Scan for the cell matching the given text and deliver its (X, Y) coordinate at center. 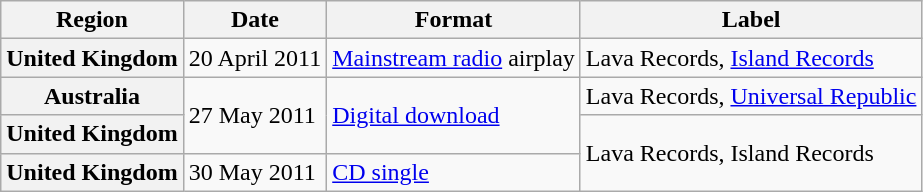
Label (751, 20)
30 May 2011 (255, 172)
Digital download (454, 115)
Date (255, 20)
Australia (92, 96)
20 April 2011 (255, 58)
CD single (454, 172)
Lava Records, Universal Republic (751, 96)
27 May 2011 (255, 115)
Region (92, 20)
Format (454, 20)
Mainstream radio airplay (454, 58)
